Scan for the cell matching the given text and deliver its (x, y) coordinate at center. 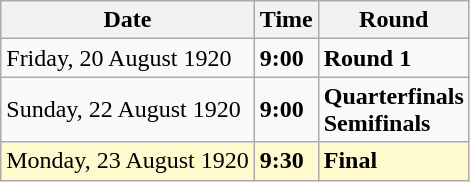
Monday, 23 August 1920 (128, 161)
Friday, 20 August 1920 (128, 58)
Round (394, 20)
QuarterfinalsSemifinals (394, 110)
Date (128, 20)
Round 1 (394, 58)
9:30 (286, 161)
Sunday, 22 August 1920 (128, 110)
Final (394, 161)
Time (286, 20)
